From the cell containing the given text, extract its center point as [x, y] coordinate. 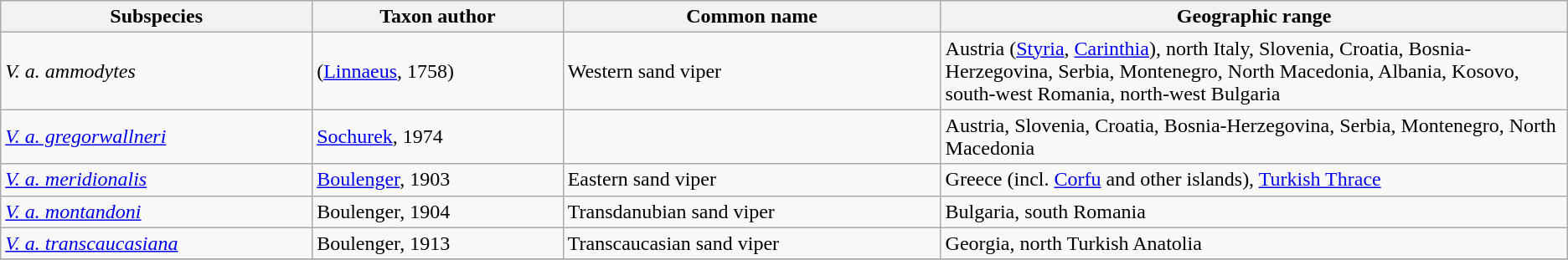
(Linnaeus, 1758) [438, 71]
Greece (incl. Corfu and other islands), Turkish Thrace [1254, 180]
Common name [752, 17]
Transdanubian sand viper [752, 212]
Transcaucasian sand viper [752, 243]
Boulenger, 1903 [438, 180]
Sochurek, 1974 [438, 137]
Taxon author [438, 17]
Subspecies [157, 17]
V. a. transcaucasiana [157, 243]
Bulgaria, south Romania [1254, 212]
V. a. gregorwallneri [157, 137]
V. a. meridionalis [157, 180]
Boulenger, 1904 [438, 212]
Western sand viper [752, 71]
Eastern sand viper [752, 180]
Georgia, north Turkish Anatolia [1254, 243]
Austria, Slovenia, Croatia, Bosnia-Herzegovina, Serbia, Montenegro, North Macedonia [1254, 137]
Geographic range [1254, 17]
Boulenger, 1913 [438, 243]
V. a. montandoni [157, 212]
V. a. ammodytes [157, 71]
